Search for the cell housing the specified text and yield its (x, y) center coordinate. 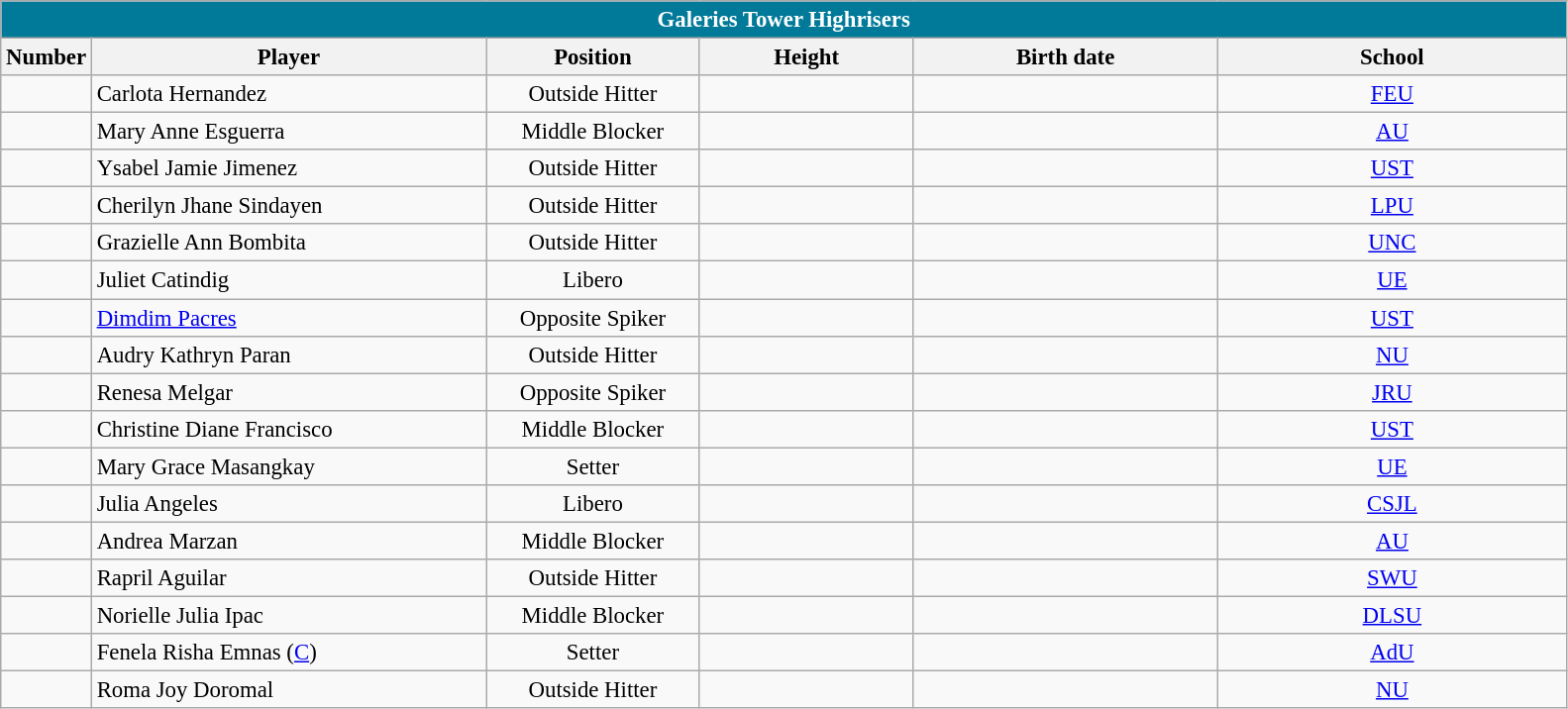
Height (806, 57)
Mary Anne Esguerra (288, 132)
School (1393, 57)
Birth date (1066, 57)
UNC (1393, 243)
Andrea Marzan (288, 541)
Number (47, 57)
Mary Grace Masangkay (288, 466)
Galeries Tower Highrisers (784, 20)
Fenela Risha Emnas (C) (288, 653)
CSJL (1393, 504)
Renesa Melgar (288, 392)
DLSU (1393, 615)
Audry Kathryn Paran (288, 354)
Norielle Julia Ipac (288, 615)
Ysabel Jamie Jimenez (288, 168)
SWU (1393, 578)
AdU (1393, 653)
Carlota Hernandez (288, 94)
Christine Diane Francisco (288, 429)
Juliet Catindig (288, 280)
Player (288, 57)
Rapril Aguilar (288, 578)
Grazielle Ann Bombita (288, 243)
LPU (1393, 206)
FEU (1393, 94)
Cherilyn Jhane Sindayen (288, 206)
Position (593, 57)
Julia Angeles (288, 504)
JRU (1393, 392)
Roma Joy Doromal (288, 690)
Dimdim Pacres (288, 318)
